Search for the cell housing the specified text and yield its (x, y) center coordinate. 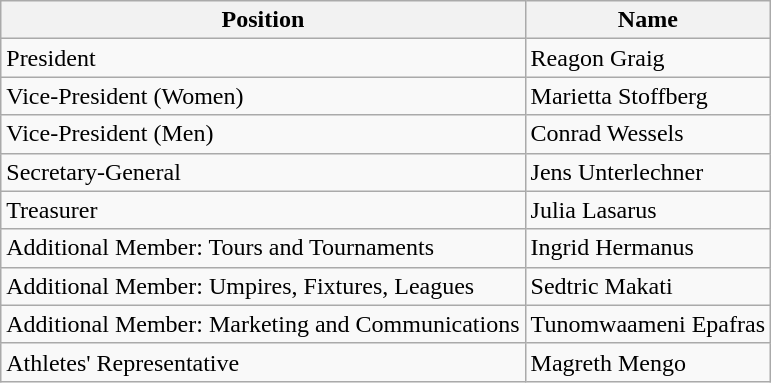
Julia Lasarus (648, 210)
Sedtric Makati (648, 286)
Additional Member: Marketing and Communications (263, 324)
Jens Unterlechner (648, 172)
Secretary-General (263, 172)
President (263, 58)
Conrad Wessels (648, 134)
Additional Member: Umpires, Fixtures, Leagues (263, 286)
Vice-President (Men) (263, 134)
Treasurer (263, 210)
Position (263, 20)
Reagon Graig (648, 58)
Ingrid Hermanus (648, 248)
Vice-President (Women) (263, 96)
Tunomwaameni Epafras (648, 324)
Additional Member: Tours and Tournaments (263, 248)
Name (648, 20)
Athletes' Representative (263, 362)
Marietta Stoffberg (648, 96)
Magreth Mengo (648, 362)
